Detect which cell encompasses the target text, then output its [x, y] center coordinate. 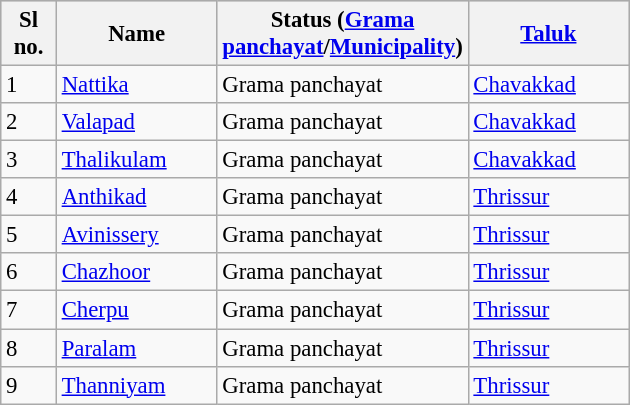
1 [29, 85]
6 [29, 273]
Anthikad [136, 197]
3 [29, 160]
Avinissery [136, 235]
2 [29, 122]
Valapad [136, 122]
Nattika [136, 85]
8 [29, 348]
4 [29, 197]
Sl no. [29, 34]
Taluk [548, 34]
Name [136, 34]
Status (Grama panchayat/Municipality) [342, 34]
Cherpu [136, 310]
Chazhoor [136, 273]
9 [29, 385]
7 [29, 310]
Thanniyam [136, 385]
Thalikulam [136, 160]
Paralam [136, 348]
5 [29, 235]
